Locate the cell with the specified text and output its (x, y) center coordinate. 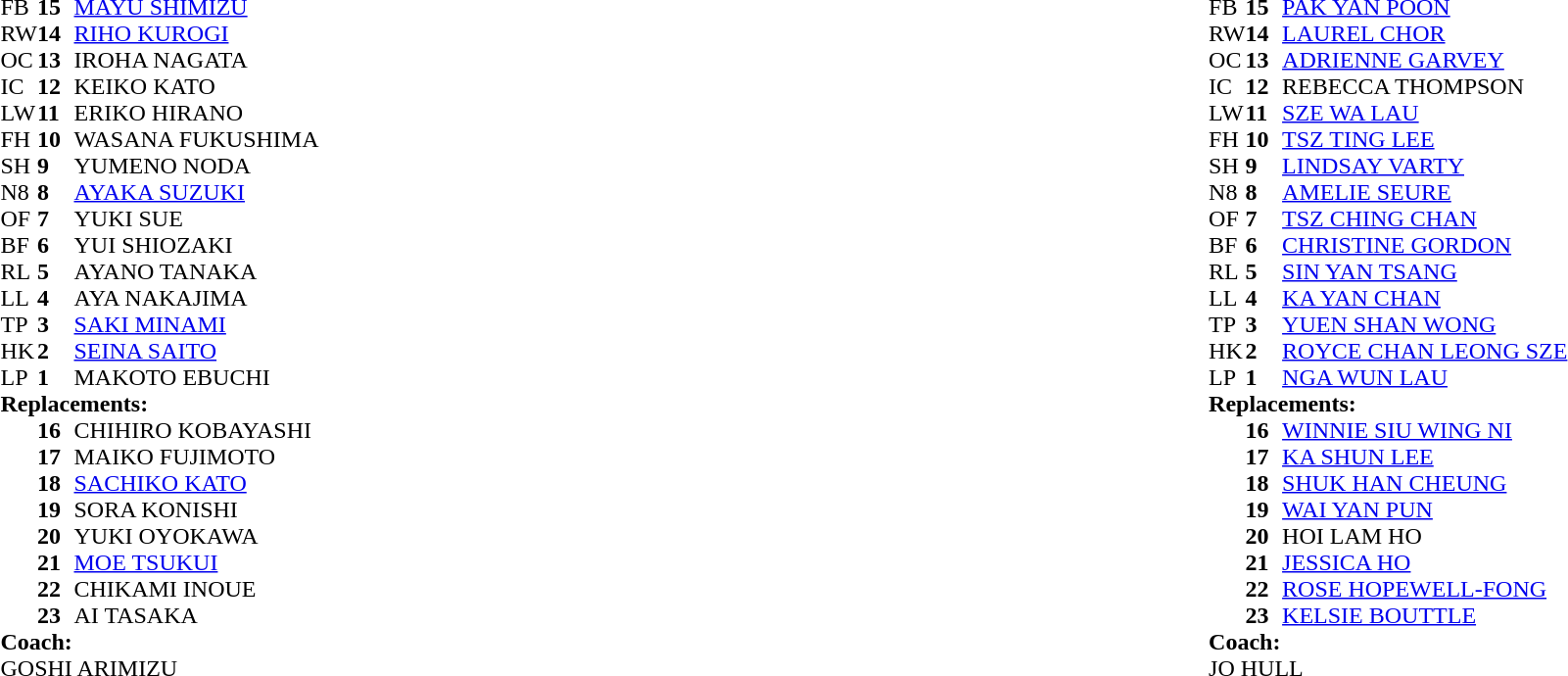
MOE TSUKUI (197, 562)
YUEN SHAN WONG (1424, 325)
AYANO TANAKA (197, 272)
CHRISTINE GORDON (1424, 245)
NGA WUN LAU (1424, 378)
SAKI MINAMI (197, 325)
SZE WA LAU (1424, 114)
RIHO KUROGI (197, 33)
TSZ TING LEE (1424, 139)
AYA NAKAJIMA (197, 298)
WASANA FUKUSHIMA (197, 139)
YUI SHIOZAKI (197, 245)
REBECCA THOMPSON (1424, 86)
AMELIE SEURE (1424, 192)
YUMENO NODA (197, 167)
CHIHIRO KOBAYASHI (197, 431)
TSZ CHING CHAN (1424, 219)
ERIKO HIRANO (197, 114)
JESSICA HO (1424, 562)
ROSE HOPEWELL-FONG (1424, 590)
WAI YAN PUN (1424, 509)
SACHIKO KATO (197, 484)
KA YAN CHAN (1424, 298)
MAIKO FUJIMOTO (197, 457)
LAUREL CHOR (1424, 33)
MAKOTO EBUCHI (197, 378)
WINNIE SIU WING NI (1424, 431)
IROHA NAGATA (197, 61)
LINDSAY VARTY (1424, 167)
KELSIE BOUTTLE (1424, 615)
YUKI SUE (197, 219)
HOI LAM HO (1424, 537)
AYAKA SUZUKI (197, 192)
ROYCE CHAN LEONG SZE (1424, 351)
YUKI OYOKAWA (197, 537)
CHIKAMI INOUE (197, 590)
SIN YAN TSANG (1424, 272)
KEIKO KATO (197, 86)
ADRIENNE GARVEY (1424, 61)
SORA KONISHI (197, 509)
AI TASAKA (197, 615)
SEINA SAITO (197, 351)
KA SHUN LEE (1424, 457)
SHUK HAN CHEUNG (1424, 484)
